Identify which cell holds the provided text, then report its (X, Y) central coordinate. 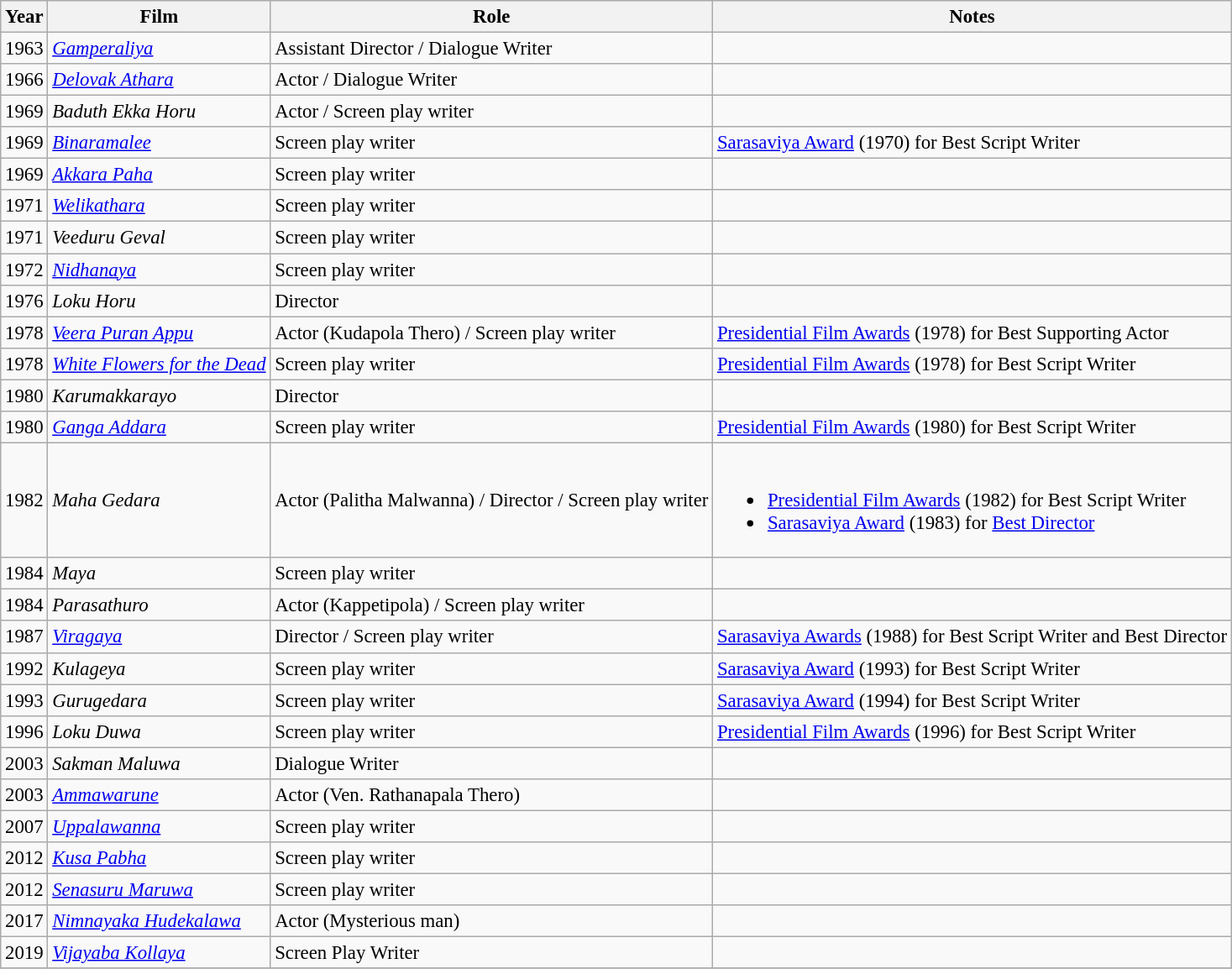
Actor (Mysterious man) (492, 921)
Baduth Ekka Horu (160, 112)
Presidential Film Awards (1978) for Best Script Writer (972, 364)
1966 (24, 80)
1992 (24, 668)
Akkara Paha (160, 175)
Uppalawanna (160, 826)
Sakman Maluwa (160, 763)
1972 (24, 270)
Assistant Director / Dialogue Writer (492, 49)
Presidential Film Awards (1996) for Best Script Writer (972, 731)
1996 (24, 731)
Veera Puran Appu (160, 333)
Gamperaliya (160, 49)
Presidential Film Awards (1980) for Best Script Writer (972, 427)
Dialogue Writer (492, 763)
Loku Duwa (160, 731)
Ammawarune (160, 795)
Actor (Kappetipola) / Screen play writer (492, 605)
Director / Screen play writer (492, 637)
White Flowers for the Dead (160, 364)
1976 (24, 301)
Actor / Screen play writer (492, 112)
Delovak Athara (160, 80)
Ganga Addara (160, 427)
Sarasaviya Awards (1988) for Best Script Writer and Best Director (972, 637)
2019 (24, 953)
Maya (160, 574)
Actor (Kudapola Thero) / Screen play writer (492, 333)
Notes (972, 17)
Welikathara (160, 206)
1982 (24, 500)
Kusa Pabha (160, 858)
Karumakkarayo (160, 395)
Role (492, 17)
Senasuru Maruwa (160, 889)
2007 (24, 826)
1987 (24, 637)
Veeduru Geval (160, 238)
Actor (Ven. Rathanapala Thero) (492, 795)
Nidhanaya (160, 270)
Gurugedara (160, 700)
Parasathuro (160, 605)
Sarasaviya Award (1970) for Best Script Writer (972, 143)
Kulageya (160, 668)
Viragaya (160, 637)
1993 (24, 700)
1963 (24, 49)
Loku Horu (160, 301)
Sarasaviya Award (1993) for Best Script Writer (972, 668)
Maha Gedara (160, 500)
Year (24, 17)
Presidential Film Awards (1982) for Best Script WriterSarasaviya Award (1983) for Best Director (972, 500)
Film (160, 17)
2017 (24, 921)
Sarasaviya Award (1994) for Best Script Writer (972, 700)
Nimnayaka Hudekalawa (160, 921)
Screen Play Writer (492, 953)
Vijayaba Kollaya (160, 953)
Binaramalee (160, 143)
Actor / Dialogue Writer (492, 80)
Actor (Palitha Malwanna) / Director / Screen play writer (492, 500)
Presidential Film Awards (1978) for Best Supporting Actor (972, 333)
